Output the [x, y] coordinate of the center of the cell containing the given text.  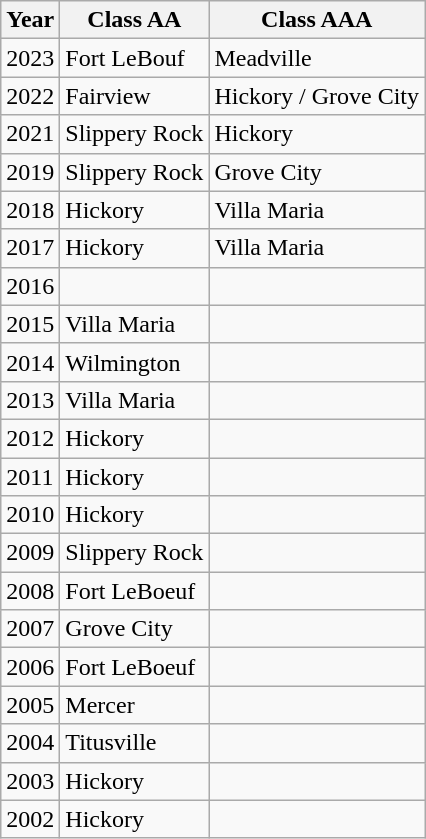
Meadville [317, 58]
2008 [30, 591]
Fort LeBouf [134, 58]
2012 [30, 438]
2013 [30, 400]
Mercer [134, 705]
2019 [30, 172]
2017 [30, 248]
2016 [30, 286]
Wilmington [134, 362]
2003 [30, 781]
Fairview [134, 96]
Hickory / Grove City [317, 96]
2022 [30, 96]
2005 [30, 705]
2010 [30, 515]
2006 [30, 667]
2011 [30, 477]
Class AA [134, 20]
2009 [30, 553]
2018 [30, 210]
2014 [30, 362]
2002 [30, 819]
2023 [30, 58]
Year [30, 20]
2004 [30, 743]
2007 [30, 629]
Titusville [134, 743]
2015 [30, 324]
Class AAA [317, 20]
2021 [30, 134]
